For the text-containing cell, return its midpoint in [x, y] coordinate format. 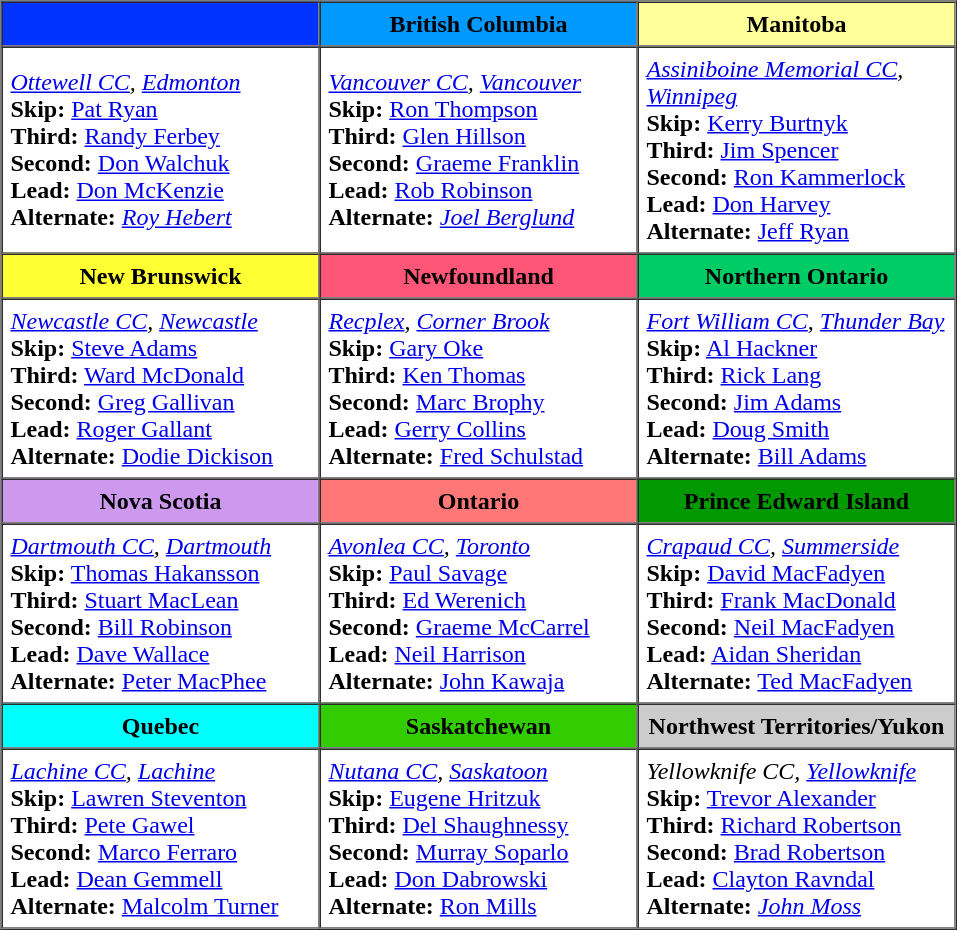
Newfoundland [479, 276]
Recplex, Corner BrookSkip: Gary Oke Third: Ken Thomas Second: Marc Brophy Lead: Gerry Collins Alternate: Fred Schulstad [479, 388]
Prince Edward Island [797, 500]
Vancouver CC, VancouverSkip: Ron Thompson Third: Glen Hillson Second: Graeme Franklin Lead: Rob Robinson Alternate: Joel Berglund [479, 150]
Avonlea CC, TorontoSkip: Paul Savage Third: Ed Werenich Second: Graeme McCarrel Lead: Neil Harrison Alternate: John Kawaja [479, 614]
Northwest Territories/Yukon [797, 726]
Nutana CC, SaskatoonSkip: Eugene Hritzuk Third: Del Shaughnessy Second: Murray Soparlo Lead: Don Dabrowski Alternate: Ron Mills [479, 838]
Dartmouth CC, DartmouthSkip: Thomas Hakansson Third: Stuart MacLean Second: Bill Robinson Lead: Dave Wallace Alternate: Peter MacPhee [161, 614]
Ottewell CC, EdmontonSkip: Pat Ryan Third: Randy Ferbey Second: Don Walchuk Lead: Don McKenzie Alternate: Roy Hebert [161, 150]
Lachine CC, LachineSkip: Lawren Steventon Third: Pete Gawel Second: Marco Ferraro Lead: Dean Gemmell Alternate: Malcolm Turner [161, 838]
Saskatchewan [479, 726]
Fort William CC, Thunder BaySkip: Al Hackner Third: Rick Lang Second: Jim Adams Lead: Doug Smith Alternate: Bill Adams [797, 388]
Ontario [479, 500]
Manitoba [797, 24]
New Brunswick [161, 276]
Assiniboine Memorial CC, WinnipegSkip: Kerry Burtnyk Third: Jim Spencer Second: Ron Kammerlock Lead: Don Harvey Alternate: Jeff Ryan [797, 150]
Crapaud CC, SummersideSkip: David MacFadyen Third: Frank MacDonald Second: Neil MacFadyen Lead: Aidan Sheridan Alternate: Ted MacFadyen [797, 614]
Nova Scotia [161, 500]
Northern Ontario [797, 276]
Newcastle CC, NewcastleSkip: Steve Adams Third: Ward McDonald Second: Greg Gallivan Lead: Roger Gallant Alternate: Dodie Dickison [161, 388]
Quebec [161, 726]
British Columbia [479, 24]
Yellowknife CC, YellowknifeSkip: Trevor Alexander Third: Richard Robertson Second: Brad Robertson Lead: Clayton Ravndal Alternate: John Moss [797, 838]
